Find where the given text appears and provide that cell's center as (X, Y) coordinate. 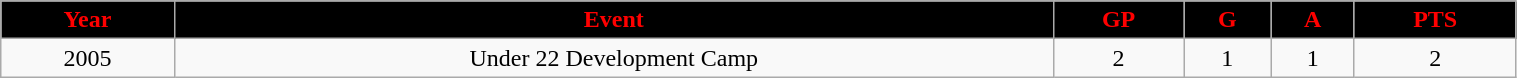
Under 22 Development Camp (614, 58)
PTS (1435, 20)
A (1312, 20)
GP (1118, 20)
Event (614, 20)
G (1228, 20)
2005 (88, 58)
Year (88, 20)
